Locate the cell with the specified text and output its [X, Y] center coordinate. 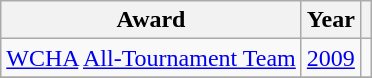
Award [152, 20]
2009 [330, 58]
WCHA All-Tournament Team [152, 58]
Year [330, 20]
